Return the [x, y] coordinate for the center point of the cell that contains the specified text.  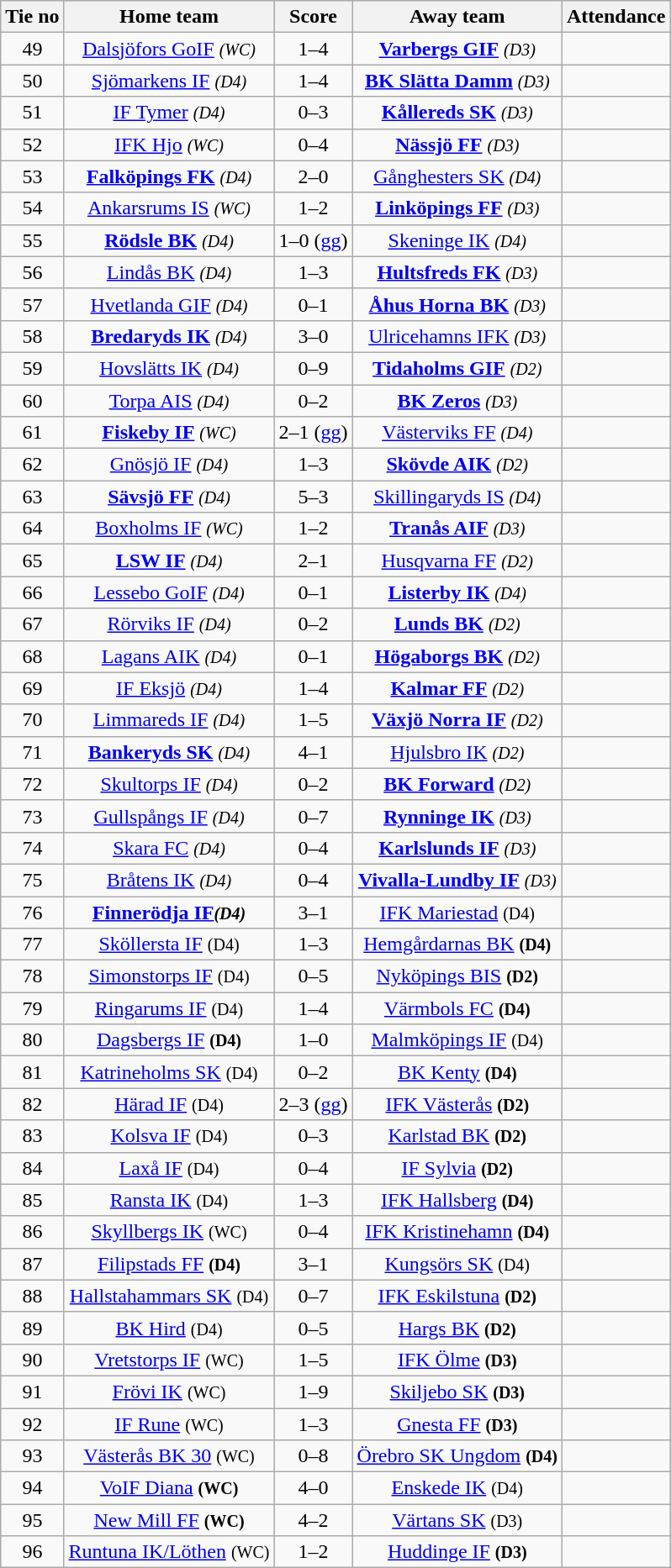
Skeninge IK (D4) [457, 240]
Sävsjö FF (D4) [169, 497]
Hvetlanda GIF (D4) [169, 304]
52 [32, 145]
Skillingaryds IS (D4) [457, 497]
Simonstorps IF (D4) [169, 976]
IF Tymer (D4) [169, 113]
90 [32, 1360]
62 [32, 465]
Hovslätts IK (D4) [169, 368]
Fiskeby IF (WC) [169, 433]
BK Slätta Damm (D3) [457, 81]
Nyköpings BIS (D2) [457, 976]
61 [32, 433]
Gullspångs IF (D4) [169, 816]
1–9 [313, 1392]
Rörviks IF (D4) [169, 624]
2–3 (gg) [313, 1104]
56 [32, 272]
Värmbols FC (D4) [457, 1008]
49 [32, 49]
Gnesta FF (D3) [457, 1424]
77 [32, 944]
Västerås BK 30 (WC) [169, 1456]
Lagans AIK (D4) [169, 656]
Ringarums IF (D4) [169, 1008]
Hjulsbro IK (D2) [457, 752]
Home team [169, 17]
Högaborgs BK (D2) [457, 656]
Skyllbergs IK (WC) [169, 1232]
54 [32, 208]
Rynninge IK (D3) [457, 816]
Malmköpings IF (D4) [457, 1040]
Åhus Horna BK (D3) [457, 304]
Hargs BK (D2) [457, 1328]
Filipstads FF (D4) [169, 1264]
75 [32, 880]
Ankarsrums IS (WC) [169, 208]
Frövi IK (WC) [169, 1392]
70 [32, 720]
80 [32, 1040]
VoIF Diana (WC) [169, 1488]
5–3 [313, 497]
3–0 [313, 336]
Kalmar FF (D2) [457, 688]
87 [32, 1264]
59 [32, 368]
Lunds BK (D2) [457, 624]
71 [32, 752]
Attendance [616, 17]
1–0 [313, 1040]
4–2 [313, 1520]
Skara FC (D4) [169, 848]
New Mill FF (WC) [169, 1520]
IF Sylvia (D2) [457, 1168]
Husqvarna FF (D2) [457, 560]
84 [32, 1168]
53 [32, 176]
96 [32, 1552]
58 [32, 336]
89 [32, 1328]
Sköllersta IF (D4) [169, 944]
65 [32, 560]
Score [313, 17]
Karlslunds IF (D3) [457, 848]
Tidaholms GIF (D2) [457, 368]
Listerby IK (D4) [457, 592]
Ulricehamns IFK (D3) [457, 336]
2–1 (gg) [313, 433]
IF Rune (WC) [169, 1424]
4–0 [313, 1488]
60 [32, 401]
69 [32, 688]
Hemgårdarnas BK (D4) [457, 944]
79 [32, 1008]
Kungsörs SK (D4) [457, 1264]
Härad IF (D4) [169, 1104]
83 [32, 1136]
66 [32, 592]
LSW IF (D4) [169, 560]
Linköpings FF (D3) [457, 208]
95 [32, 1520]
76 [32, 912]
Ransta IK (D4) [169, 1200]
0–8 [313, 1456]
BK Hird (D4) [169, 1328]
78 [32, 976]
IFK Eskilstuna (D2) [457, 1296]
2–0 [313, 176]
92 [32, 1424]
72 [32, 784]
Örebro SK Ungdom (D4) [457, 1456]
IFK Hjo (WC) [169, 145]
Huddinge IF (D3) [457, 1552]
Dalsjöfors GoIF (WC) [169, 49]
Skövde AIK (D2) [457, 465]
IFK Mariestad (D4) [457, 912]
64 [32, 529]
0–9 [313, 368]
BK Kenty (D4) [457, 1072]
1–0 (gg) [313, 240]
IFK Västerås (D2) [457, 1104]
Varbergs GIF (D3) [457, 49]
68 [32, 656]
Kolsva IF (D4) [169, 1136]
Nässjö FF (D3) [457, 145]
86 [32, 1232]
Laxå IF (D4) [169, 1168]
Skultorps IF (D4) [169, 784]
Limmareds IF (D4) [169, 720]
Västerviks FF (D4) [457, 433]
Kållereds SK (D3) [457, 113]
82 [32, 1104]
Gnösjö IF (D4) [169, 465]
2–1 [313, 560]
Tranås AIF (D3) [457, 529]
Vivalla-Lundby IF (D3) [457, 880]
50 [32, 81]
73 [32, 816]
Bråtens IK (D4) [169, 880]
IFK Ölme (D3) [457, 1360]
Torpa AIS (D4) [169, 401]
57 [32, 304]
BK Forward (D2) [457, 784]
Hultsfreds FK (D3) [457, 272]
Bankeryds SK (D4) [169, 752]
Gånghesters SK (D4) [457, 176]
Skiljebo SK (D3) [457, 1392]
Vretstorps IF (WC) [169, 1360]
IFK Hallsberg (D4) [457, 1200]
IF Eksjö (D4) [169, 688]
81 [32, 1072]
74 [32, 848]
Boxholms IF (WC) [169, 529]
Finnerödja IF(D4) [169, 912]
Runtuna IK/Löthen (WC) [169, 1552]
Växjö Norra IF (D2) [457, 720]
Karlstad BK (D2) [457, 1136]
94 [32, 1488]
Bredaryds IK (D4) [169, 336]
Katrineholms SK (D4) [169, 1072]
Lessebo GoIF (D4) [169, 592]
Falköpings FK (D4) [169, 176]
51 [32, 113]
Enskede IK (D4) [457, 1488]
Rödsle BK (D4) [169, 240]
Lindås BK (D4) [169, 272]
Away team [457, 17]
88 [32, 1296]
Värtans SK (D3) [457, 1520]
4–1 [313, 752]
IFK Kristinehamn (D4) [457, 1232]
85 [32, 1200]
55 [32, 240]
Sjömarkens IF (D4) [169, 81]
Tie no [32, 17]
93 [32, 1456]
63 [32, 497]
Dagsbergs IF (D4) [169, 1040]
BK Zeros (D3) [457, 401]
Hallstahammars SK (D4) [169, 1296]
91 [32, 1392]
67 [32, 624]
